Detect which cell encompasses the target text, then output its (X, Y) center coordinate. 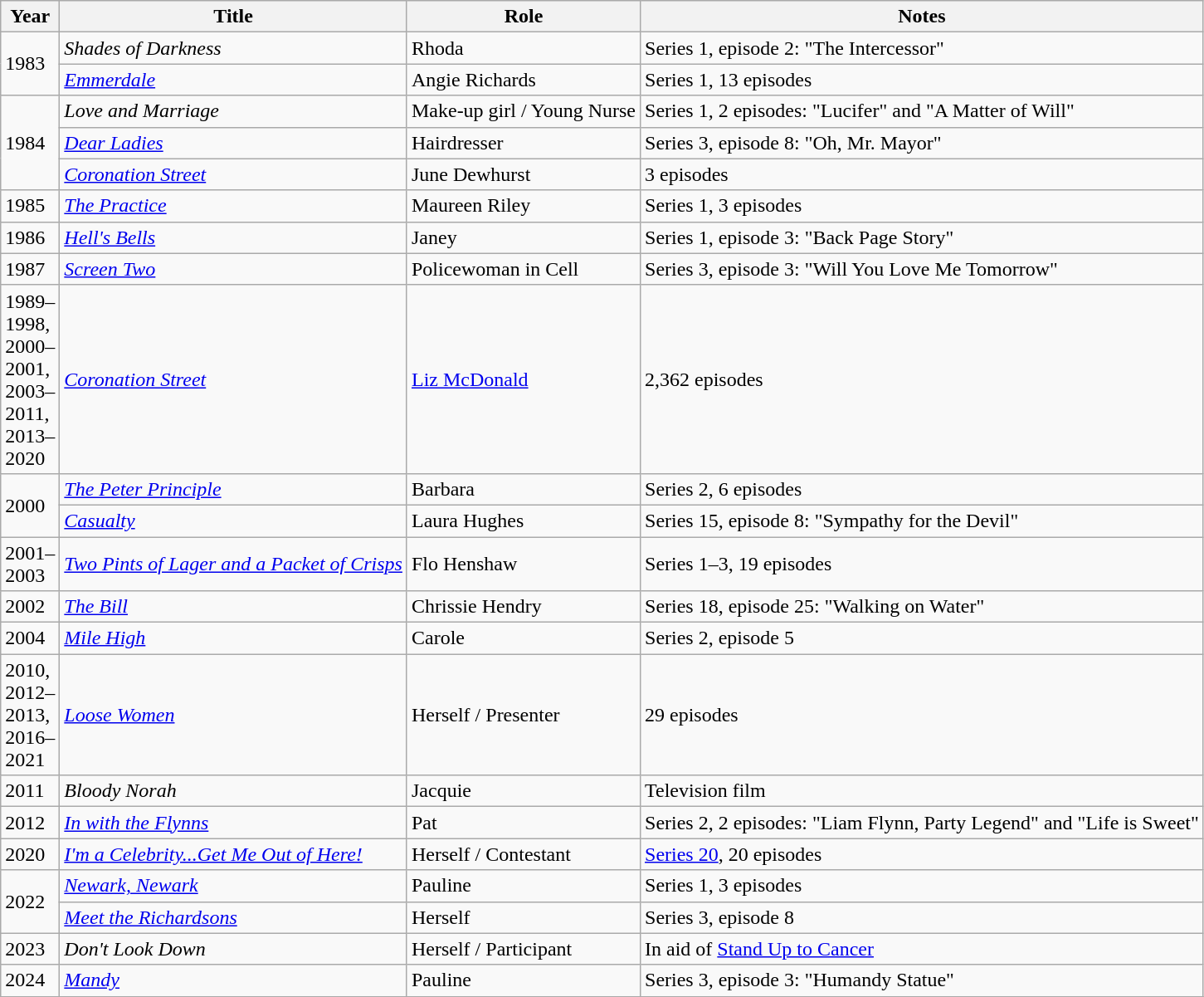
1984 (30, 143)
Don't Look Down (234, 949)
Bloody Norah (234, 791)
Series 2, episode 5 (923, 638)
Series 1, episode 2: "The Intercessor" (923, 48)
Series 15, episode 8: "Sympathy for the Devil" (923, 520)
Two Pints of Lager and a Packet of Crisps (234, 563)
The Peter Principle (234, 489)
Janey (523, 237)
1986 (30, 237)
Hell's Bells (234, 237)
Mile High (234, 638)
Series 1, episode 3: "Back Page Story" (923, 237)
Mandy (234, 980)
Television film (923, 791)
Series 2, 6 episodes (923, 489)
In aid of Stand Up to Cancer (923, 949)
Laura Hughes (523, 520)
1983 (30, 64)
Series 2, 2 episodes: "Liam Flynn, Party Legend" and "Life is Sweet" (923, 823)
Make-up girl / Young Nurse (523, 111)
Casualty (234, 520)
Hairdresser (523, 143)
I'm a Celebrity...Get Me Out of Here! (234, 854)
Loose Women (234, 715)
Series 3, episode 3: "Will You Love Me Tomorrow" (923, 269)
Series 20, 20 episodes (923, 854)
Emmerdale (234, 80)
Pat (523, 823)
2020 (30, 854)
1985 (30, 206)
2,362 episodes (923, 379)
1987 (30, 269)
June Dewhurst (523, 174)
Maureen Riley (523, 206)
2010, 2012–2013, 2016–2021 (30, 715)
Title (234, 17)
Series 1–3, 19 episodes (923, 563)
Screen Two (234, 269)
Jacquie (523, 791)
3 episodes (923, 174)
The Bill (234, 607)
2004 (30, 638)
Role (523, 17)
Series 18, episode 25: "Walking on Water" (923, 607)
2002 (30, 607)
Series 3, episode 8 (923, 917)
Series 3, episode 8: "Oh, Mr. Mayor" (923, 143)
Herself / Presenter (523, 715)
29 episodes (923, 715)
Meet the Richardsons (234, 917)
Barbara (523, 489)
2023 (30, 949)
Love and Marriage (234, 111)
In with the Flynns (234, 823)
Policewoman in Cell (523, 269)
Shades of Darkness (234, 48)
2001–2003 (30, 563)
1989–1998, 2000–2001, 2003–2011, 2013–2020 (30, 379)
2011 (30, 791)
Herself / Contestant (523, 854)
2012 (30, 823)
Year (30, 17)
2024 (30, 980)
Series 1, 2 episodes: "Lucifer" and "A Matter of Will" (923, 111)
The Practice (234, 206)
Herself / Participant (523, 949)
Liz McDonald (523, 379)
Flo Henshaw (523, 563)
Herself (523, 917)
Series 1, 13 episodes (923, 80)
Notes (923, 17)
Chrissie Hendry (523, 607)
2022 (30, 902)
Series 3, episode 3: "Humandy Statue" (923, 980)
2000 (30, 505)
Newark, Newark (234, 886)
Carole (523, 638)
Angie Richards (523, 80)
Dear Ladies (234, 143)
Rhoda (523, 48)
